Detect which cell encompasses the target text, then output its (X, Y) center coordinate. 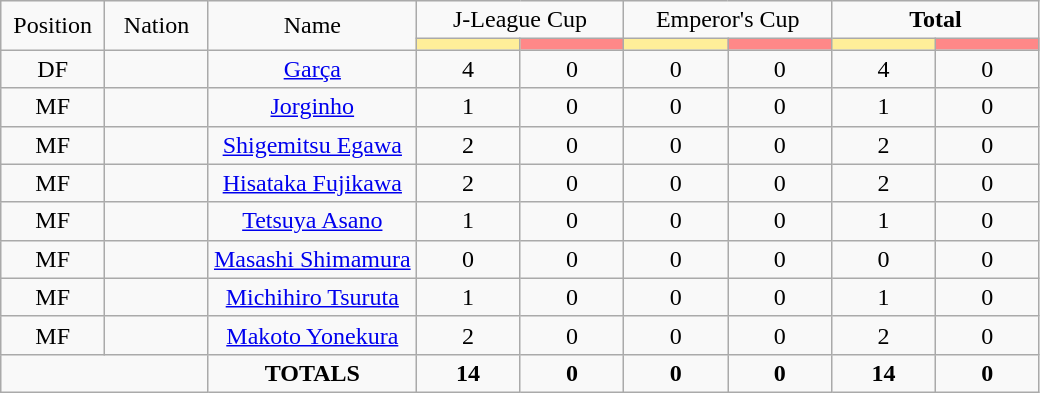
Jorginho (312, 107)
DF (53, 69)
Shigemitsu Egawa (312, 145)
Makoto Yonekura (312, 335)
Nation (157, 26)
Position (53, 26)
Name (312, 26)
Michihiro Tsuruta (312, 297)
Total (936, 20)
TOTALS (312, 373)
J-League Cup (520, 20)
Hisataka Fujikawa (312, 183)
Tetsuya Asano (312, 221)
Masashi Shimamura (312, 259)
Emperor's Cup (728, 20)
Garça (312, 69)
